For the text-containing cell, return its midpoint in (x, y) coordinate format. 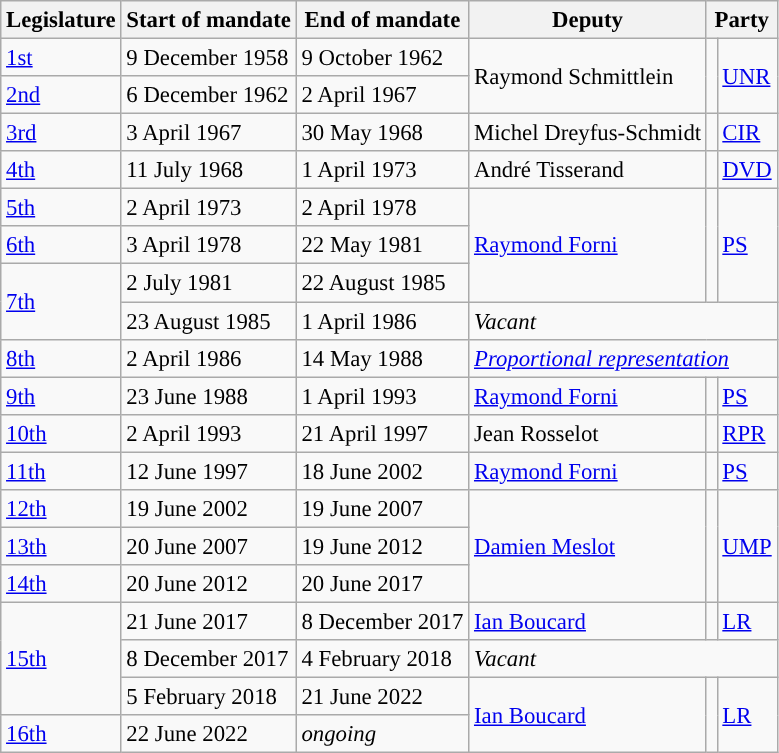
CIR (747, 133)
1st (61, 58)
DVD (747, 170)
UNR (747, 76)
12 June 1997 (208, 471)
11th (61, 471)
2 April 1978 (382, 208)
2 April 1967 (382, 95)
Raymond Schmittlein (588, 76)
21 June 2022 (382, 697)
4 February 2018 (382, 659)
9th (61, 396)
Start of mandate (208, 20)
21 June 2017 (208, 621)
1 April 1993 (382, 396)
20 June 2012 (208, 584)
20 June 2017 (382, 584)
Party (742, 20)
2 April 1993 (208, 433)
22 August 1985 (382, 283)
Damien Meslot (588, 546)
Michel Dreyfus-Schmidt (588, 133)
9 October 1962 (382, 58)
André Tisserand (588, 170)
15th (61, 658)
Deputy (588, 20)
3 April 1978 (208, 245)
2nd (61, 95)
23 August 1985 (208, 321)
30 May 1968 (382, 133)
12th (61, 509)
23 June 1988 (208, 396)
19 June 2012 (382, 546)
1 April 1973 (382, 170)
14 May 1988 (382, 358)
RPR (747, 433)
8th (61, 358)
2 July 1981 (208, 283)
1 April 1986 (382, 321)
End of mandate (382, 20)
22 May 1981 (382, 245)
19 June 2007 (382, 509)
9 December 1958 (208, 58)
13th (61, 546)
5 February 2018 (208, 697)
10th (61, 433)
20 June 2007 (208, 546)
7th (61, 302)
22 June 2022 (208, 734)
16th (61, 734)
6 December 1962 (208, 95)
5th (61, 208)
2 April 1973 (208, 208)
UMP (747, 546)
18 June 2002 (382, 471)
14th (61, 584)
Legislature (61, 20)
Proportional representation (623, 358)
3 April 1967 (208, 133)
19 June 2002 (208, 509)
3rd (61, 133)
6th (61, 245)
2 April 1986 (208, 358)
11 July 1968 (208, 170)
21 April 1997 (382, 433)
Jean Rosselot (588, 433)
4th (61, 170)
ongoing (382, 734)
